Identify which cell holds the provided text, then report its [x, y] central coordinate. 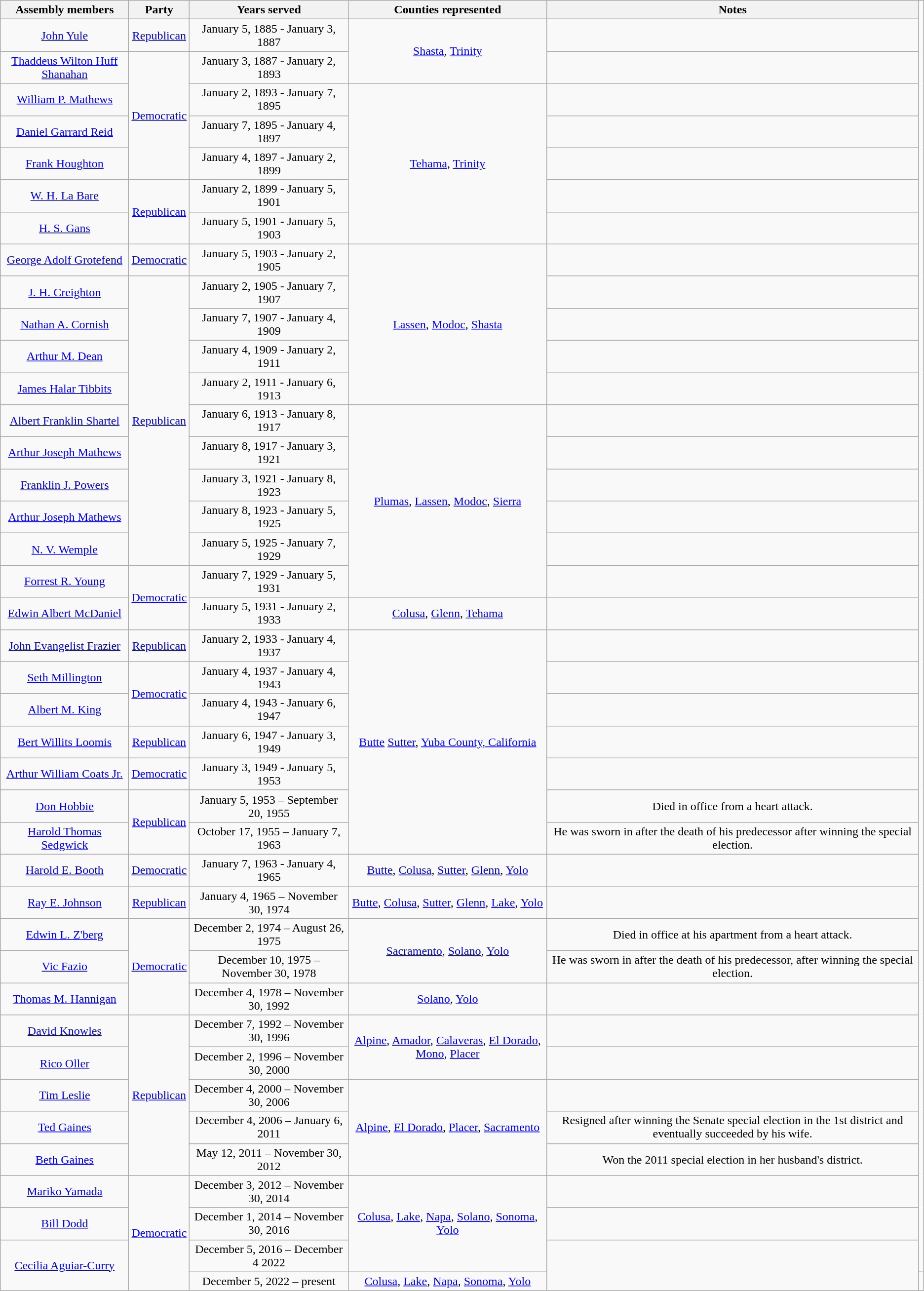
January 3, 1949 - January 5, 1953 [269, 774]
December 3, 2012 – November 30, 2014 [269, 1192]
January 5, 1901 - January 5, 1903 [269, 228]
January 2, 1933 - January 4, 1937 [269, 646]
January 2, 1893 - January 7, 1895 [269, 100]
Cecilia Aguiar-Curry [65, 1265]
Mariko Yamada [65, 1192]
December 4, 2006 – January 6, 2011 [269, 1128]
John Evangelist Frazier [65, 646]
Thomas M. Hannigan [65, 999]
Butte, Colusa, Sutter, Glenn, Yolo [448, 870]
Lassen, Modoc, Shasta [448, 324]
Assembly members [65, 10]
Plumas, Lassen, Modoc, Sierra [448, 501]
William P. Mathews [65, 100]
Edwin L. Z'berg [65, 935]
He was sworn in after the death of his predecessor after winning the special election. [732, 838]
Bill Dodd [65, 1223]
January 2, 1899 - January 5, 1901 [269, 196]
Notes [732, 10]
January 5, 1903 - January 2, 1905 [269, 260]
December 5, 2016 – December 4 2022 [269, 1256]
Don Hobbie [65, 806]
January 5, 1885 - January 3, 1887 [269, 36]
January 7, 1907 - January 4, 1909 [269, 324]
Thaddeus Wilton Huff Shanahan [65, 67]
Daniel Garrard Reid [65, 131]
December 2, 1996 – November 30, 2000 [269, 1063]
Died in office from a heart attack. [732, 806]
Frank Houghton [65, 164]
December 5, 2022 – present [269, 1281]
January 7, 1895 - January 4, 1897 [269, 131]
Alpine, El Dorado, Placer, Sacramento [448, 1128]
Harold Thomas Sedgwick [65, 838]
January 4, 1937 - January 4, 1943 [269, 677]
December 10, 1975 – November 30, 1978 [269, 967]
Ted Gaines [65, 1128]
N. V. Wemple [65, 549]
Butte Sutter, Yuba County, California [448, 742]
Arthur William Coats Jr. [65, 774]
J. H. Creighton [65, 292]
January 5, 1925 - January 7, 1929 [269, 549]
He was sworn in after the death of his predecessor, after winning the special election. [732, 967]
January 8, 1917 - January 3, 1921 [269, 453]
May 12, 2011 – November 30, 2012 [269, 1159]
January 7, 1963 - January 4, 1965 [269, 870]
January 4, 1909 - January 2, 1911 [269, 356]
Alpine, Amador, Calaveras, El Dorado, Mono, Placer [448, 1047]
Resigned after winning the Senate special election in the 1st district and eventually succeeded by his wife. [732, 1128]
January 7, 1929 - January 5, 1931 [269, 582]
Won the 2011 special election in her husband's district. [732, 1159]
December 4, 2000 – November 30, 2006 [269, 1095]
December 4, 1978 – November 30, 1992 [269, 999]
Bert Willits Loomis [65, 742]
December 1, 2014 – November 30, 2016 [269, 1223]
January 3, 1921 - January 8, 1923 [269, 485]
James Halar Tibbits [65, 388]
January 3, 1887 - January 2, 1893 [269, 67]
Vic Fazio [65, 967]
Tim Leslie [65, 1095]
Sacramento, Solano, Yolo [448, 951]
January 6, 1947 - January 3, 1949 [269, 742]
Ray E. Johnson [65, 902]
December 2, 1974 – August 26, 1975 [269, 935]
Colusa, Lake, Napa, Solano, Sonoma, Yolo [448, 1223]
Forrest R. Young [65, 582]
Counties represented [448, 10]
Edwin Albert McDaniel [65, 613]
Butte, Colusa, Sutter, Glenn, Lake, Yolo [448, 902]
Rico Oller [65, 1063]
January 4, 1897 - January 2, 1899 [269, 164]
January 5, 1953 – September 20, 1955 [269, 806]
Albert Franklin Shartel [65, 421]
October 17, 1955 – January 7, 1963 [269, 838]
Harold E. Booth [65, 870]
January 2, 1905 - January 7, 1907 [269, 292]
Seth Millington [65, 677]
January 4, 1965 – November 30, 1974 [269, 902]
January 4, 1943 - January 6, 1947 [269, 710]
Arthur M. Dean [65, 356]
Died in office at his apartment from a heart attack. [732, 935]
H. S. Gans [65, 228]
Solano, Yolo [448, 999]
John Yule [65, 36]
Albert M. King [65, 710]
January 5, 1931 - January 2, 1933 [269, 613]
January 8, 1923 - January 5, 1925 [269, 517]
Colusa, Glenn, Tehama [448, 613]
Beth Gaines [65, 1159]
Years served [269, 10]
W. H. La Bare [65, 196]
Franklin J. Powers [65, 485]
Colusa, Lake, Napa, Sonoma, Yolo [448, 1281]
January 2, 1911 - January 6, 1913 [269, 388]
Nathan A. Cornish [65, 324]
Party [159, 10]
David Knowles [65, 1031]
December 7, 1992 – November 30, 1996 [269, 1031]
January 6, 1913 - January 8, 1917 [269, 421]
Shasta, Trinity [448, 51]
Tehama, Trinity [448, 164]
George Adolf Grotefend [65, 260]
